Pinpoint the cell where the given text exists, returning its [x, y] midpoint coordinate. 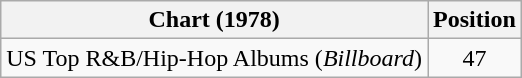
Chart (1978) [214, 20]
US Top R&B/Hip-Hop Albums (Billboard) [214, 58]
Position [475, 20]
47 [475, 58]
